Return the (X, Y) coordinate for the center point of the cell that contains the specified text.  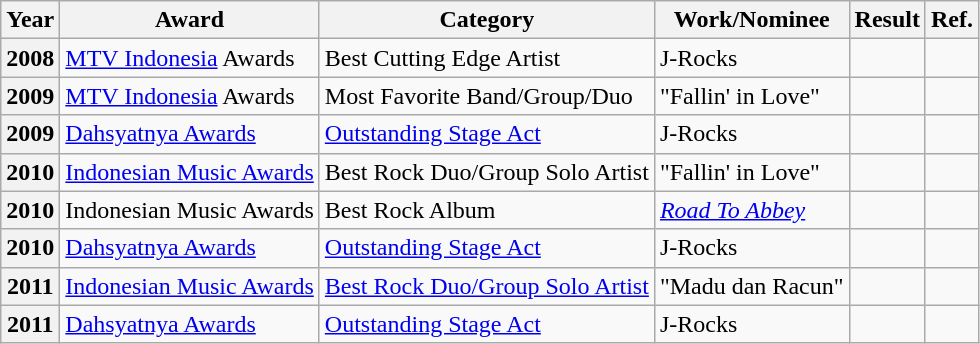
"Madu dan Racun" (752, 286)
Ref. (952, 20)
Work/Nominee (752, 20)
Best Cutting Edge Artist (486, 58)
Road To Abbey (752, 210)
2008 (30, 58)
Category (486, 20)
Year (30, 20)
Most Favorite Band/Group/Duo (486, 96)
Best Rock Album (486, 210)
Award (190, 20)
Result (887, 20)
